Extract the [x, y] coordinate from the center of the cell holding the provided text.  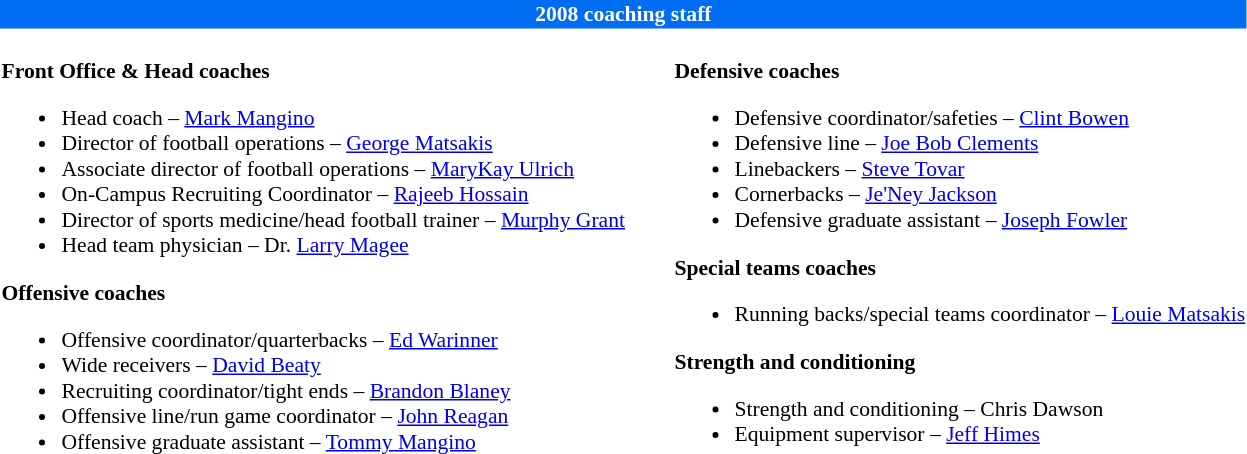
2008 coaching staff [624, 14]
